Extract the (x, y) coordinate from the center of the cell holding the provided text.  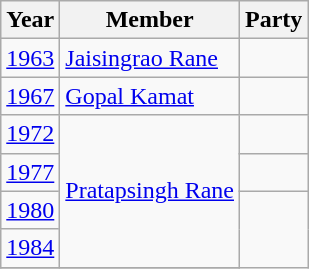
1967 (30, 96)
Pratapsingh Rane (150, 191)
1972 (30, 134)
Jaisingrao Rane (150, 58)
1977 (30, 172)
1984 (30, 248)
1963 (30, 58)
Gopal Kamat (150, 96)
1980 (30, 210)
Party (274, 20)
Member (150, 20)
Year (30, 20)
